Output the [x, y] coordinate of the center of the cell containing the given text.  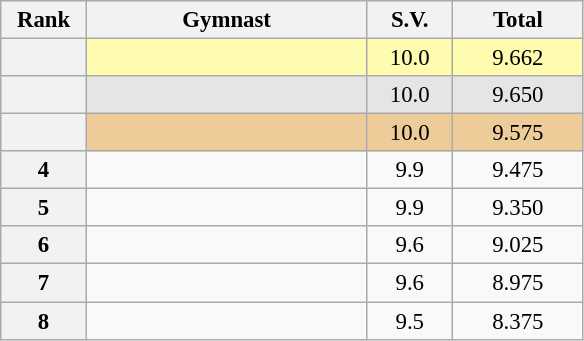
5 [44, 208]
9.350 [518, 208]
9.475 [518, 170]
6 [44, 245]
Total [518, 20]
9.650 [518, 95]
9.025 [518, 245]
9.575 [518, 133]
9.5 [410, 321]
8.375 [518, 321]
S.V. [410, 20]
8 [44, 321]
7 [44, 283]
4 [44, 170]
Rank [44, 20]
Gymnast [226, 20]
8.975 [518, 283]
9.662 [518, 58]
